From the cell containing the given text, extract its center point as (x, y) coordinate. 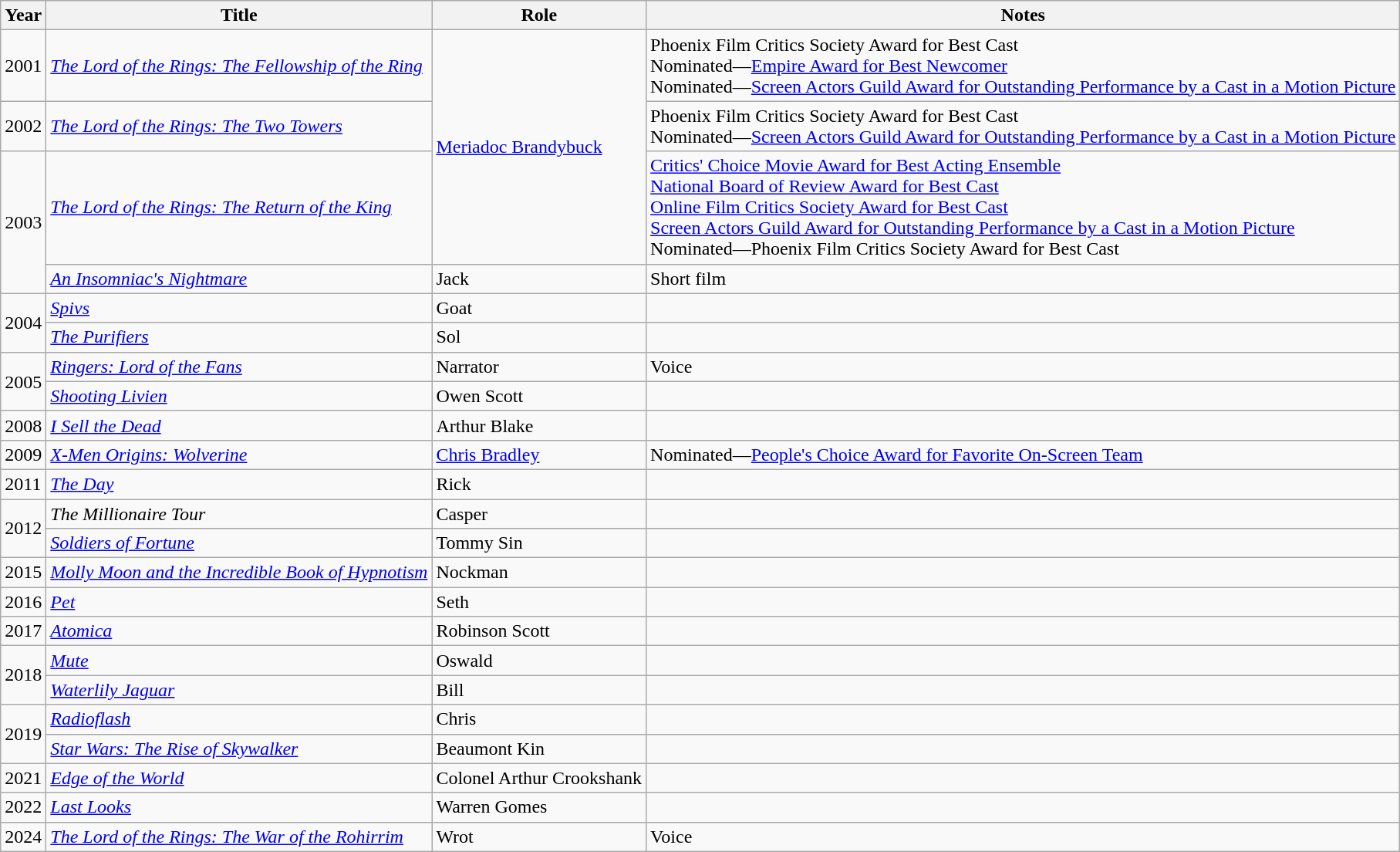
Beaumont Kin (539, 749)
I Sell the Dead (239, 425)
The Purifiers (239, 337)
2016 (23, 602)
Oswald (539, 661)
Nockman (539, 573)
Atomica (239, 631)
Star Wars: The Rise of Skywalker (239, 749)
2017 (23, 631)
Ringers: Lord of the Fans (239, 367)
Owen Scott (539, 396)
Pet (239, 602)
Soldiers of Fortune (239, 543)
The Millionaire Tour (239, 513)
2001 (23, 66)
An Insomniac's Nightmare (239, 279)
Rick (539, 484)
Short film (1023, 279)
2024 (23, 837)
The Lord of the Rings: The Return of the King (239, 208)
2003 (23, 222)
2005 (23, 381)
Chris (539, 719)
Warren Gomes (539, 807)
Molly Moon and the Incredible Book of Hypnotism (239, 573)
2021 (23, 778)
Goat (539, 308)
Chris Bradley (539, 455)
2022 (23, 807)
2011 (23, 484)
Waterlily Jaguar (239, 690)
Title (239, 15)
Role (539, 15)
X-Men Origins: Wolverine (239, 455)
Phoenix Film Critics Society Award for Best CastNominated—Screen Actors Guild Award for Outstanding Performance by a Cast in a Motion Picture (1023, 127)
2004 (23, 323)
Mute (239, 661)
Shooting Livien (239, 396)
The Lord of the Rings: The Fellowship of the Ring (239, 66)
Robinson Scott (539, 631)
Notes (1023, 15)
Wrot (539, 837)
2019 (23, 734)
2002 (23, 127)
Spivs (239, 308)
Bill (539, 690)
The Lord of the Rings: The Two Towers (239, 127)
2015 (23, 573)
2018 (23, 675)
Tommy Sin (539, 543)
The Lord of the Rings: The War of the Rohirrim (239, 837)
Nominated—People's Choice Award for Favorite On-Screen Team (1023, 455)
Colonel Arthur Crookshank (539, 778)
The Day (239, 484)
2009 (23, 455)
Arthur Blake (539, 425)
Seth (539, 602)
Jack (539, 279)
Casper (539, 513)
Radioflash (239, 719)
Narrator (539, 367)
Sol (539, 337)
2008 (23, 425)
Edge of the World (239, 778)
Meriadoc Brandybuck (539, 147)
Year (23, 15)
2012 (23, 528)
Last Looks (239, 807)
